Search for the cell housing the specified text and yield its (x, y) center coordinate. 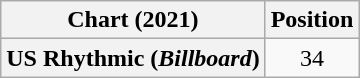
Position (312, 20)
US Rhythmic (Billboard) (133, 58)
34 (312, 58)
Chart (2021) (133, 20)
